Search for the cell housing the specified text and yield its (X, Y) center coordinate. 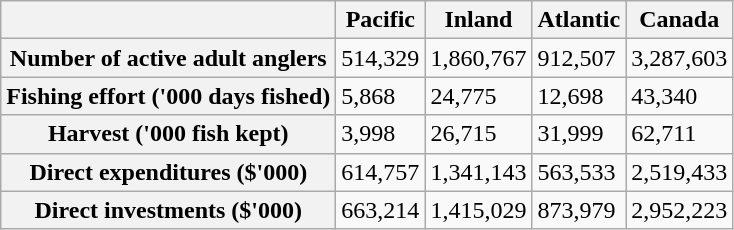
43,340 (680, 96)
62,711 (680, 134)
563,533 (579, 172)
12,698 (579, 96)
5,868 (380, 96)
1,341,143 (478, 172)
614,757 (380, 172)
663,214 (380, 210)
24,775 (478, 96)
3,998 (380, 134)
2,952,223 (680, 210)
Direct investments ($'000) (168, 210)
514,329 (380, 58)
26,715 (478, 134)
912,507 (579, 58)
Pacific (380, 20)
Fishing effort ('000 days fished) (168, 96)
1,860,767 (478, 58)
31,999 (579, 134)
873,979 (579, 210)
Number of active adult anglers (168, 58)
2,519,433 (680, 172)
1,415,029 (478, 210)
Canada (680, 20)
Harvest ('000 fish kept) (168, 134)
Direct expenditures ($'000) (168, 172)
3,287,603 (680, 58)
Atlantic (579, 20)
Inland (478, 20)
